Return the [X, Y] coordinate for the center point of the cell that contains the specified text.  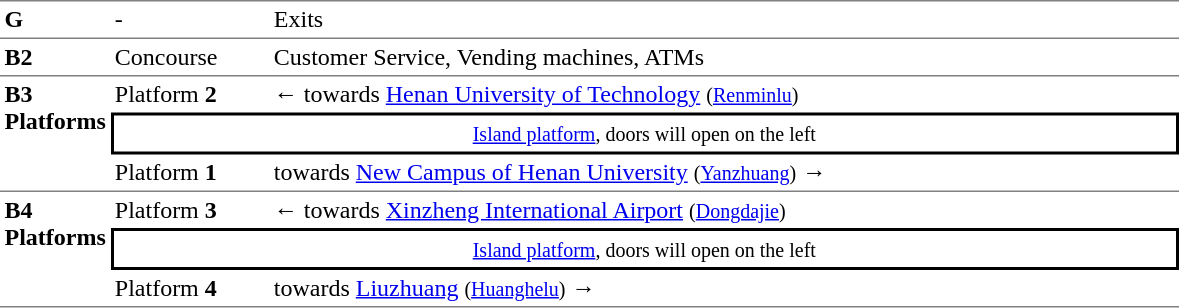
Platform 4 [190, 289]
← towards Xinzheng International Airport (Dongdajie) [724, 210]
- [190, 19]
Platform 3 [190, 210]
B4Platforms [55, 250]
Exits [724, 19]
towards Liuzhuang (Huanghelu) → [724, 289]
← towards Henan University of Technology (Renminlu) [724, 94]
Customer Service, Vending machines, ATMs [724, 58]
B2 [55, 58]
Concourse [190, 58]
Platform 1 [190, 173]
B3Platforms [55, 134]
towards New Campus of Henan University (Yanzhuang) → [724, 173]
G [55, 19]
Platform 2 [190, 94]
